Determine the [x, y] coordinate at the center of the cell enclosing the given text.  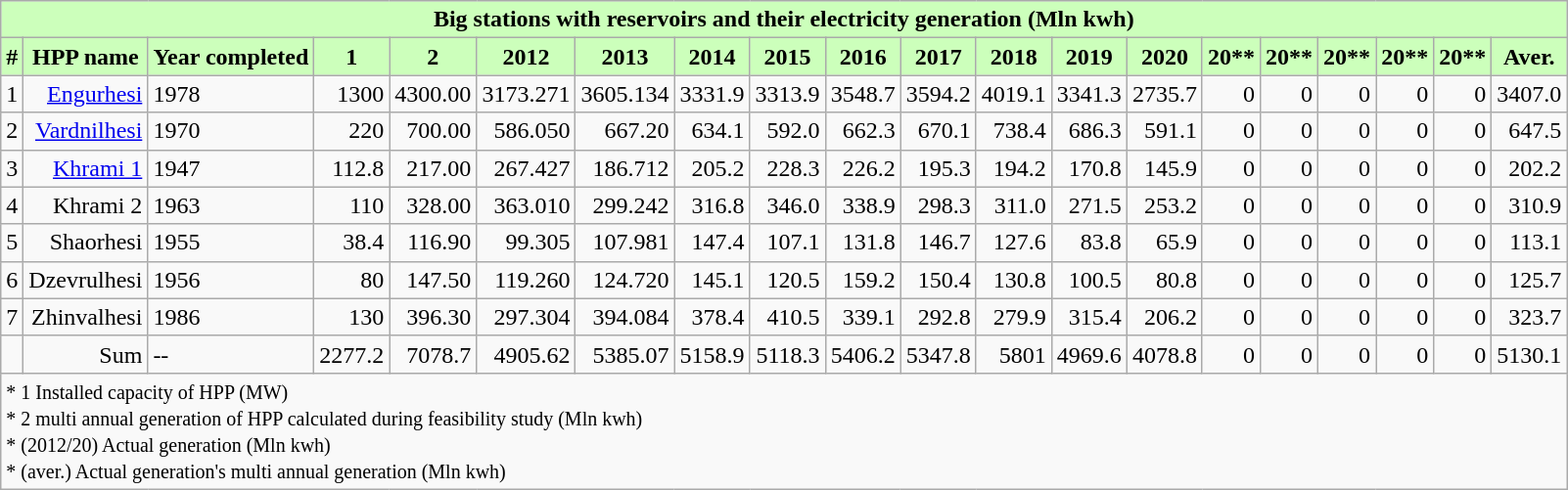
2017 [938, 57]
130 [352, 317]
107.981 [624, 243]
150.4 [938, 280]
186.712 [624, 168]
80 [352, 280]
147.50 [433, 280]
2015 [787, 57]
1955 [231, 243]
3331.9 [713, 94]
363.010 [527, 205]
292.8 [938, 317]
170.8 [1088, 168]
5347.8 [938, 354]
4300.00 [433, 94]
1963 [231, 205]
205.2 [713, 168]
700.00 [433, 131]
1947 [231, 168]
6 [12, 280]
3548.7 [863, 94]
2016 [863, 57]
1978 [231, 94]
65.9 [1165, 243]
194.2 [1014, 168]
3407.0 [1529, 94]
5385.07 [624, 354]
38.4 [352, 243]
394.084 [624, 317]
220 [352, 131]
670.1 [938, 131]
2014 [713, 57]
116.90 [433, 243]
323.7 [1529, 317]
2020 [1165, 57]
131.8 [863, 243]
110 [352, 205]
107.1 [787, 243]
299.242 [624, 205]
Khrami 1 [86, 168]
328.00 [433, 205]
159.2 [863, 280]
119.260 [527, 280]
Khrami 2 [86, 205]
378.4 [713, 317]
112.8 [352, 168]
338.9 [863, 205]
217.00 [433, 168]
3605.134 [624, 94]
206.2 [1165, 317]
592.0 [787, 131]
120.5 [787, 280]
267.427 [527, 168]
Year completed [231, 57]
271.5 [1088, 205]
310.9 [1529, 205]
279.9 [1014, 317]
# [12, 57]
4969.6 [1088, 354]
5 [12, 243]
5406.2 [863, 354]
339.1 [863, 317]
1956 [231, 280]
4905.62 [527, 354]
315.4 [1088, 317]
5118.3 [787, 354]
202.2 [1529, 168]
647.5 [1529, 131]
586.050 [527, 131]
3313.9 [787, 94]
2013 [624, 57]
Aver. [1529, 57]
Zhinvalhesi [86, 317]
Vardnilhesi [86, 131]
2735.7 [1165, 94]
-- [231, 354]
3173.271 [527, 94]
125.7 [1529, 280]
3594.2 [938, 94]
195.3 [938, 168]
Sum [86, 354]
4078.8 [1165, 354]
83.8 [1088, 243]
4019.1 [1014, 94]
3 [12, 168]
297.304 [527, 317]
634.1 [713, 131]
226.2 [863, 168]
147.4 [713, 243]
1300 [352, 94]
Shaorhesi [86, 243]
7 [12, 317]
1986 [231, 317]
346.0 [787, 205]
130.8 [1014, 280]
410.5 [787, 317]
7078.7 [433, 354]
2019 [1088, 57]
5801 [1014, 354]
100.5 [1088, 280]
124.720 [624, 280]
99.305 [527, 243]
4 [12, 205]
HPP name [86, 57]
1970 [231, 131]
667.20 [624, 131]
145.9 [1165, 168]
Big stations with reservoirs and their electricity generation (Mln kwh) [784, 20]
146.7 [938, 243]
396.30 [433, 317]
2018 [1014, 57]
311.0 [1014, 205]
5158.9 [713, 354]
686.3 [1088, 131]
127.6 [1014, 243]
5130.1 [1529, 354]
738.4 [1014, 131]
113.1 [1529, 243]
Dzevrulhesi [86, 280]
298.3 [938, 205]
316.8 [713, 205]
253.2 [1165, 205]
3341.3 [1088, 94]
2012 [527, 57]
Engurhesi [86, 94]
2277.2 [352, 354]
591.1 [1165, 131]
662.3 [863, 131]
80.8 [1165, 280]
145.1 [713, 280]
228.3 [787, 168]
